Extract the (x, y) coordinate from the center of the cell holding the provided text.  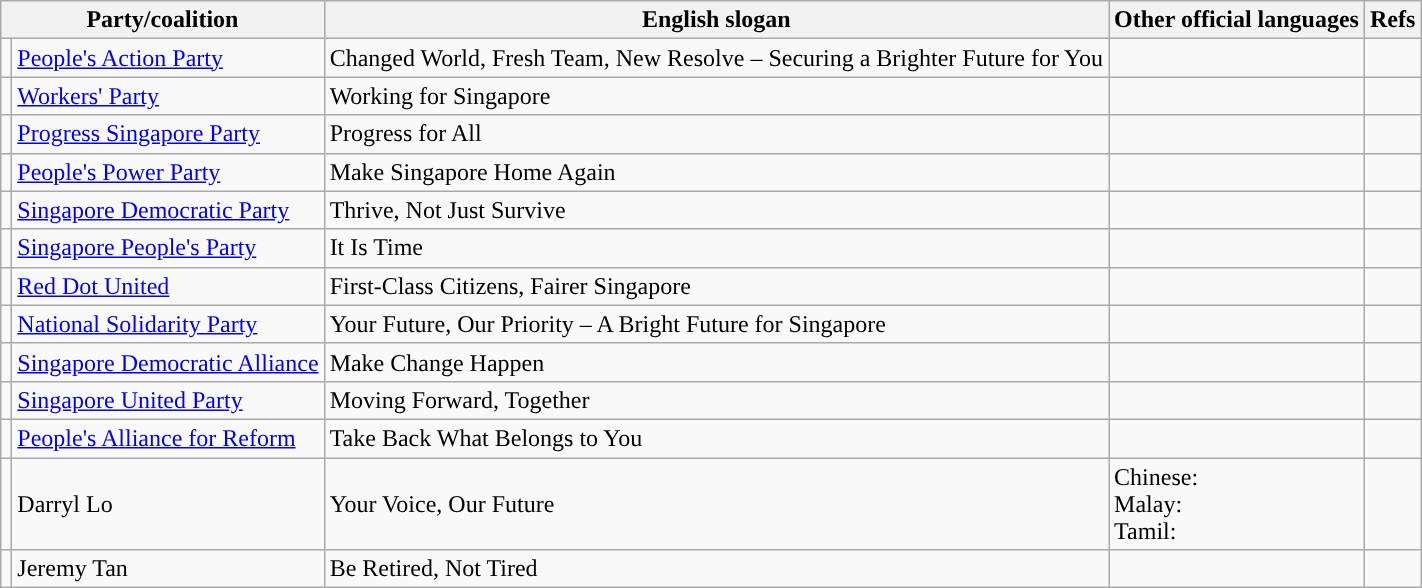
Make Change Happen (716, 362)
Be Retired, Not Tired (716, 569)
Progress Singapore Party (168, 134)
Singapore People's Party (168, 248)
Changed World, Fresh Team, New Resolve – Securing a Brighter Future for You (716, 58)
Take Back What Belongs to You (716, 438)
Workers' Party (168, 96)
Singapore United Party (168, 400)
Refs (1392, 20)
Red Dot United (168, 286)
Your Future, Our Priority – A Bright Future for Singapore (716, 324)
Make Singapore Home Again (716, 172)
National Solidarity Party (168, 324)
English slogan (716, 20)
People's Power Party (168, 172)
People's Action Party (168, 58)
Jeremy Tan (168, 569)
Darryl Lo (168, 504)
Thrive, Not Just Survive (716, 210)
Chinese: Malay: Tamil: (1237, 504)
Party/coalition (162, 20)
Singapore Democratic Alliance (168, 362)
It Is Time (716, 248)
Working for Singapore (716, 96)
Your Voice, Our Future (716, 504)
First-Class Citizens, Fairer Singapore (716, 286)
Progress for All (716, 134)
Other official languages (1237, 20)
People's Alliance for Reform (168, 438)
Singapore Democratic Party (168, 210)
Moving Forward, Together (716, 400)
